Return [x, y] of the center of cell containing provided text 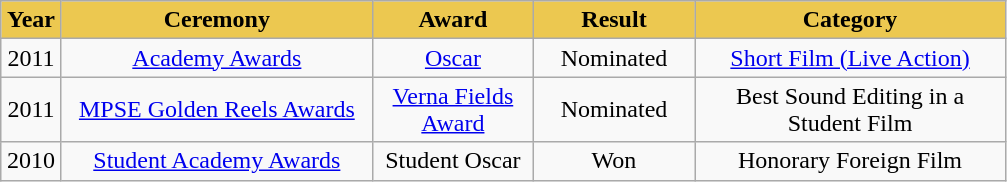
Student Oscar [452, 161]
Won [614, 161]
MPSE Golden Reels Awards [216, 110]
Result [614, 20]
Award [452, 20]
Year [32, 20]
Academy Awards [216, 58]
Student Academy Awards [216, 161]
Category [850, 20]
Honorary Foreign Film [850, 161]
2010 [32, 161]
Verna Fields Award [452, 110]
Ceremony [216, 20]
Short Film (Live Action) [850, 58]
Best Sound Editing in a Student Film [850, 110]
Oscar [452, 58]
